Locate the cell with the specified text and output its (x, y) center coordinate. 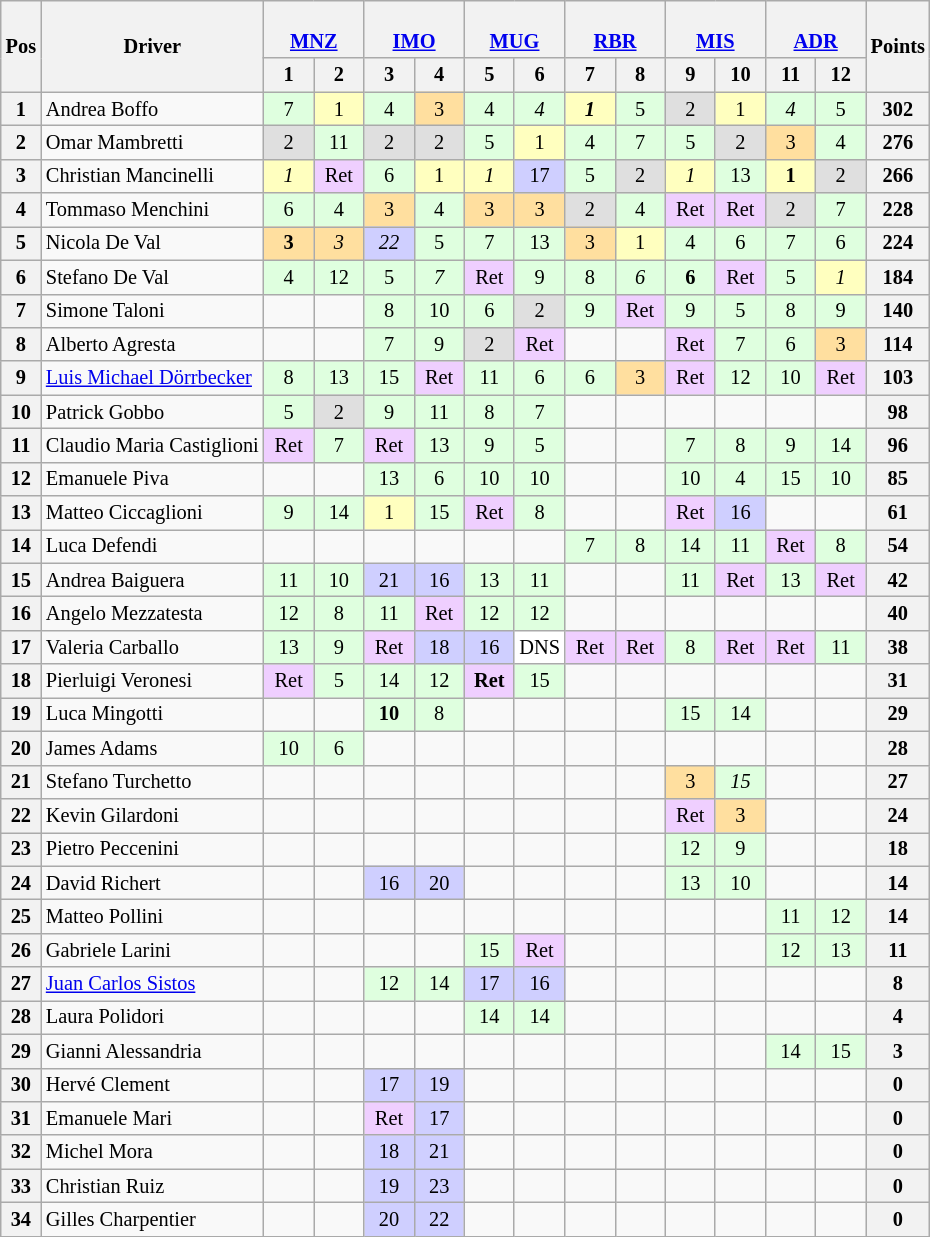
26 (21, 950)
Luca Defendi (152, 546)
42 (898, 580)
Valeria Carballo (152, 647)
MUG (514, 29)
Nicola De Val (152, 243)
James Adams (152, 748)
ADR (815, 29)
96 (898, 445)
Tommaso Menchini (152, 210)
Luis Michael Dörrbecker (152, 378)
Andrea Boffo (152, 109)
Hervé Clement (152, 1085)
Simone Taloni (152, 311)
85 (898, 479)
38 (898, 647)
Pierluigi Veronesi (152, 681)
30 (21, 1085)
MNZ (314, 29)
228 (898, 210)
103 (898, 378)
Points (898, 46)
Patrick Gobbo (152, 412)
140 (898, 311)
Laura Polidori (152, 1017)
25 (21, 916)
Matteo Ciccaglioni (152, 513)
Omar Mambretti (152, 142)
Pos (21, 46)
Andrea Baiguera (152, 580)
IMO (414, 29)
Juan Carlos Sistos (152, 984)
266 (898, 176)
Gilles Charpentier (152, 1219)
Pietro Peccenini (152, 849)
Kevin Gilardoni (152, 815)
Christian Ruiz (152, 1186)
RBR (615, 29)
Michel Mora (152, 1152)
98 (898, 412)
276 (898, 142)
302 (898, 109)
Luca Mingotti (152, 714)
David Richert (152, 883)
MIS (715, 29)
54 (898, 546)
Gabriele Larini (152, 950)
40 (898, 613)
DNS (539, 647)
Emanuele Mari (152, 1118)
Matteo Pollini (152, 916)
224 (898, 243)
Driver (152, 46)
Stefano Turchetto (152, 782)
33 (21, 1186)
Alberto Agresta (152, 344)
34 (21, 1219)
Claudio Maria Castiglioni (152, 445)
Christian Mancinelli (152, 176)
Angelo Mezzatesta (152, 613)
114 (898, 344)
Emanuele Piva (152, 479)
184 (898, 277)
61 (898, 513)
Gianni Alessandria (152, 1051)
32 (21, 1152)
Stefano De Val (152, 277)
